Extract the (x, y) coordinate from the center of the cell holding the provided text.  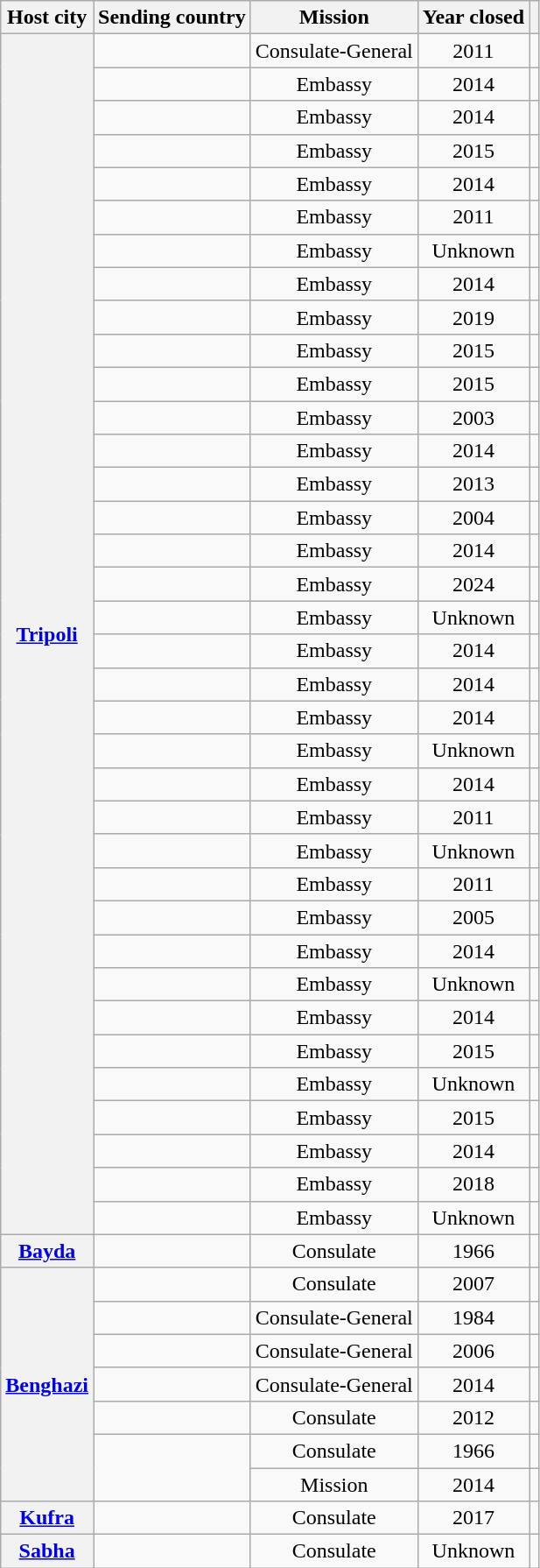
Bayda (47, 1251)
Sending country (172, 18)
2024 (473, 584)
2005 (473, 917)
Benghazi (47, 1384)
2004 (473, 518)
2018 (473, 1184)
2013 (473, 484)
2007 (473, 1284)
Sabha (47, 1551)
2012 (473, 1417)
1984 (473, 1317)
Host city (47, 18)
2019 (473, 317)
2003 (473, 418)
Year closed (473, 18)
Kufra (47, 1518)
Tripoli (47, 634)
2017 (473, 1518)
2006 (473, 1351)
